Locate the cell with the specified text and output its [x, y] center coordinate. 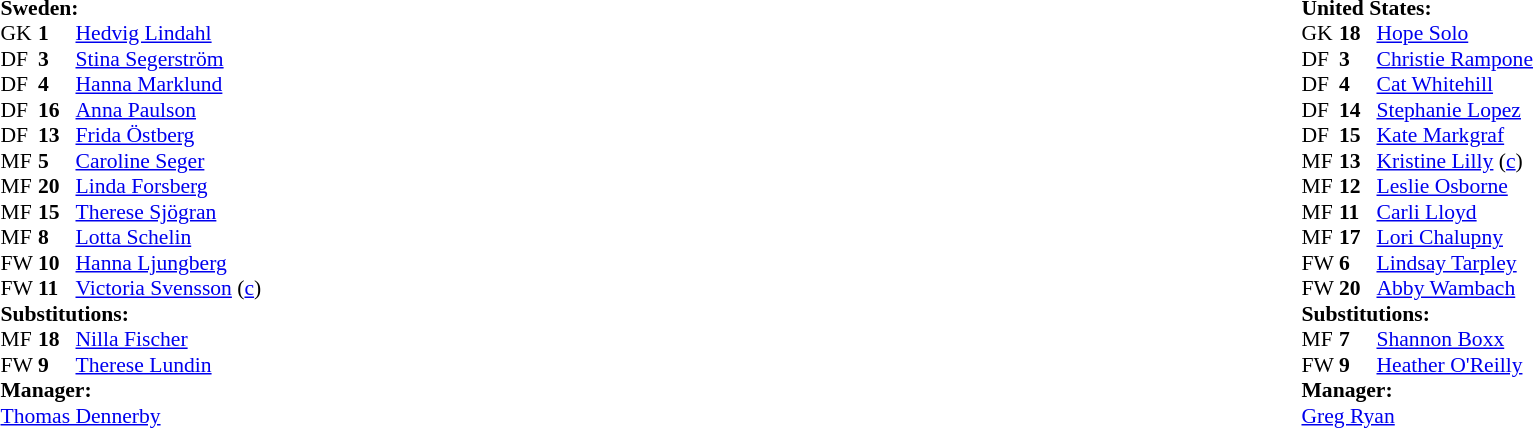
Christie Rampone [1454, 59]
Kate Markgraf [1454, 135]
Lotta Schelin [169, 237]
Linda Forsberg [169, 187]
17 [1358, 237]
Cat Whitehill [1454, 85]
Heather O'Reilly [1454, 365]
14 [1358, 110]
10 [57, 263]
Carli Lloyd [1454, 212]
Lori Chalupny [1454, 237]
Abby Wambach [1454, 289]
Hope Solo [1454, 33]
Nilla Fischer [169, 339]
Hanna Ljungberg [169, 263]
8 [57, 237]
12 [1358, 187]
Anna Paulson [169, 110]
Lindsay Tarpley [1454, 263]
Stina Segerström [169, 59]
Leslie Osborne [1454, 187]
6 [1358, 263]
Shannon Boxx [1454, 339]
Therese Sjögran [169, 212]
Therese Lundin [169, 365]
Stephanie Lopez [1454, 110]
Hedvig Lindahl [169, 33]
16 [57, 110]
Kristine Lilly (c) [1454, 161]
7 [1358, 339]
1 [57, 33]
5 [57, 161]
Frida Östberg [169, 135]
Caroline Seger [169, 161]
Hanna Marklund [169, 85]
Victoria Svensson (c) [169, 289]
